Pinpoint the cell where the given text exists, returning its [x, y] midpoint coordinate. 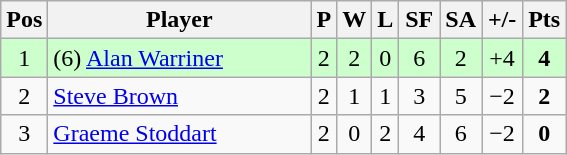
P [324, 20]
SA [461, 20]
Graeme Stoddart [180, 134]
Pos [24, 20]
W [354, 20]
L [386, 20]
+4 [502, 58]
Pts [544, 20]
+/- [502, 20]
(6) Alan Warriner [180, 58]
Player [180, 20]
5 [461, 96]
SF [420, 20]
Steve Brown [180, 96]
